Detect which cell encompasses the target text, then output its (X, Y) center coordinate. 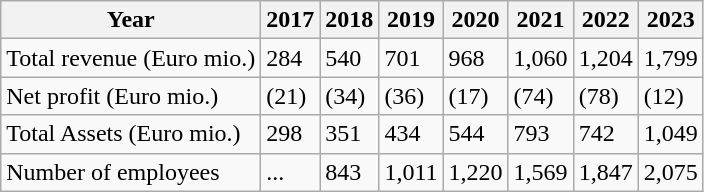
2018 (350, 20)
2019 (411, 20)
434 (411, 134)
1,569 (540, 172)
... (290, 172)
1,799 (670, 58)
(12) (670, 96)
(74) (540, 96)
2017 (290, 20)
2023 (670, 20)
2022 (606, 20)
793 (540, 134)
1,049 (670, 134)
2021 (540, 20)
298 (290, 134)
Total revenue (Euro mio.) (131, 58)
Total Assets (Euro mio.) (131, 134)
(17) (476, 96)
1,220 (476, 172)
843 (350, 172)
(78) (606, 96)
(21) (290, 96)
2020 (476, 20)
1,204 (606, 58)
284 (290, 58)
(34) (350, 96)
1,060 (540, 58)
544 (476, 134)
Net profit (Euro mio.) (131, 96)
Year (131, 20)
2,075 (670, 172)
351 (350, 134)
Number of employees (131, 172)
1,011 (411, 172)
540 (350, 58)
742 (606, 134)
1,847 (606, 172)
(36) (411, 96)
968 (476, 58)
701 (411, 58)
